Pinpoint the cell where the given text exists, returning its [X, Y] midpoint coordinate. 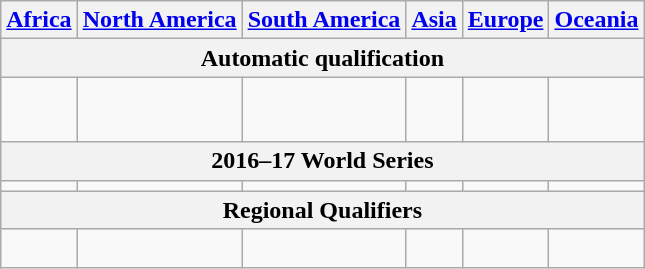
Regional Qualifiers [322, 210]
Africa [39, 20]
North America [160, 20]
Automatic qualification [322, 58]
2016–17 World Series [322, 161]
South America [324, 20]
Europe [506, 20]
Oceania [596, 20]
Asia [434, 20]
